Find where the given text appears and provide that cell's center as [X, Y] coordinate. 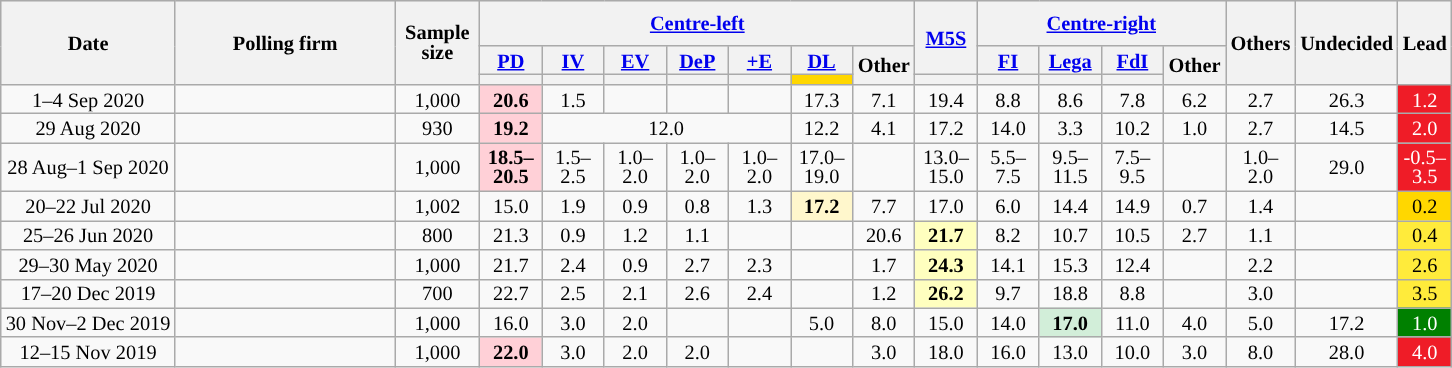
29.0 [1346, 166]
800 [438, 234]
17–20 Dec 2019 [88, 294]
14.9 [1132, 206]
28 Aug–1 Sep 2020 [88, 166]
0.2 [1425, 206]
1.3 [759, 206]
3.3 [1070, 128]
14.1 [1008, 264]
0.4 [1425, 234]
19.4 [946, 98]
1.9 [573, 206]
24.3 [946, 264]
21.3 [511, 234]
4.1 [884, 128]
26.3 [1346, 98]
18.8 [1070, 294]
25–26 Jun 2020 [88, 234]
8.6 [1070, 98]
18.0 [946, 352]
1.5 [573, 98]
Centre-left [698, 22]
PD [511, 60]
15.3 [1070, 264]
9.5–11.5 [1070, 166]
2.2 [1261, 264]
20–22 Jul 2020 [88, 206]
10.5 [1132, 234]
Others [1261, 42]
0.8 [697, 206]
DeP [697, 60]
8.2 [1008, 234]
1.7 [884, 264]
7.1 [884, 98]
Date [88, 42]
IV [573, 60]
7.7 [884, 206]
DL [821, 60]
700 [438, 294]
17.3 [821, 98]
7.8 [1132, 98]
+E [759, 60]
10.0 [1132, 352]
5.5–7.5 [1008, 166]
10.2 [1132, 128]
29–30 May 2020 [88, 264]
2.1 [635, 294]
11.0 [1132, 322]
7.5–9.5 [1132, 166]
26.2 [946, 294]
1–4 Sep 2020 [88, 98]
22.7 [511, 294]
17.0–19.0 [821, 166]
14.4 [1070, 206]
13.0 [1070, 352]
Polling firm [285, 42]
22.0 [511, 352]
19.2 [511, 128]
Lega [1070, 60]
Centre-right [1102, 22]
2.3 [759, 264]
6.2 [1194, 98]
3.5 [1425, 294]
Lead [1425, 42]
1.4 [1261, 206]
10.7 [1070, 234]
12–15 Nov 2019 [88, 352]
12.4 [1132, 264]
FI [1008, 60]
12.0 [666, 128]
13.0–15.0 [946, 166]
1,002 [438, 206]
FdI [1132, 60]
28.0 [1346, 352]
Sample size [438, 42]
18.5–20.5 [511, 166]
-0.5–3.5 [1425, 166]
M5S [946, 37]
14.5 [1346, 128]
6.0 [1008, 206]
EV [635, 60]
29 Aug 2020 [88, 128]
30 Nov–2 Dec 2019 [88, 322]
0.7 [1194, 206]
Undecided [1346, 42]
12.2 [821, 128]
1.5–2.5 [573, 166]
2.5 [573, 294]
930 [438, 128]
9.7 [1008, 294]
